Return the (x, y) coordinate for the center point of the cell that contains the specified text.  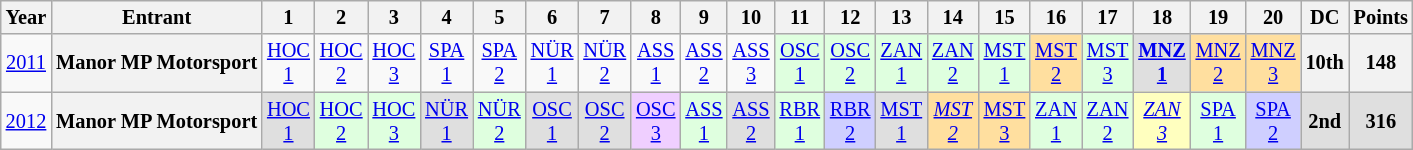
MNZ1 (1162, 63)
10th (1325, 63)
18 (1162, 17)
4 (446, 17)
17 (1108, 17)
16 (1056, 17)
20 (1274, 17)
RBR1 (800, 121)
Year (26, 17)
3 (394, 17)
14 (953, 17)
OSC3 (656, 121)
2011 (26, 63)
ZAN3 (1162, 121)
13 (901, 17)
2 (342, 17)
RBR2 (850, 121)
5 (500, 17)
9 (704, 17)
6 (552, 17)
316 (1381, 121)
MNZ2 (1218, 63)
19 (1218, 17)
1 (288, 17)
DC (1325, 17)
MNZ3 (1274, 63)
15 (1005, 17)
ASS3 (750, 63)
148 (1381, 63)
2012 (26, 121)
12 (850, 17)
7 (604, 17)
2nd (1325, 121)
Entrant (156, 17)
11 (800, 17)
Points (1381, 17)
10 (750, 17)
8 (656, 17)
